Provide the [X, Y] coordinate of the cell's center where the given text is located.  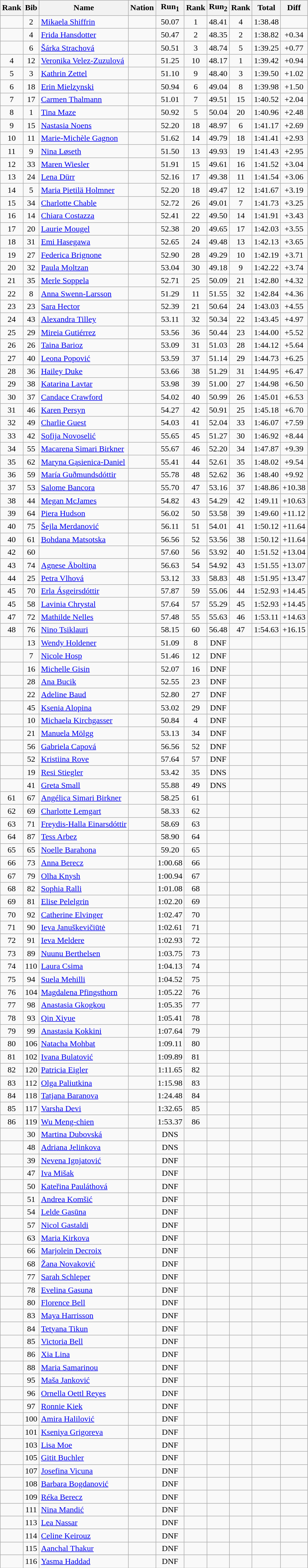
50.64 [218, 306]
52.72 [170, 203]
Charlotte Chable [84, 203]
Catherine Elvinger [84, 914]
Kseniya Grigoreva [84, 1432]
51.50 [170, 151]
55.88 [170, 785]
Maria Pietilä Holmner [84, 190]
Adeline Baud [84, 694]
1:42.19 [266, 255]
Laurie Mougel [84, 229]
Name [84, 8]
1:41.52 [266, 164]
Anastasia Gkogkou [84, 1005]
58 [31, 604]
1:42.80 [266, 280]
Lea Nassar [84, 1522]
1:05.41 [170, 1018]
49.47 [218, 190]
107 [31, 1471]
Réka Berecz [84, 1497]
Emi Hasegawa [84, 242]
51.27 [218, 436]
Maria Kirkova [84, 1238]
Martina Dubovská [84, 1134]
Amira Halilović [84, 1419]
Run1 [170, 8]
Olga Paliutkina [84, 1083]
Nicol Gastaldi [84, 1225]
1:51.55 [266, 565]
111 [31, 1510]
119 [31, 1121]
91 [31, 941]
114 [31, 1535]
1:11.65 [170, 1070]
98 [31, 1005]
Diff [294, 8]
+2.04 [294, 99]
109 [31, 1497]
51.14 [218, 358]
Run2 [218, 8]
48.41 [218, 22]
104 [31, 992]
Ronnie Kiek [84, 1406]
Šejla Merdanović [84, 527]
99 [31, 1031]
+3.65 [294, 242]
1:05.35 [170, 1005]
Ivana Bulatović [84, 1057]
Taina Barioz [84, 345]
Hailey Duke [84, 371]
1:09.11 [170, 1044]
Mathilde Nelles [84, 617]
1:51.52 [266, 552]
115 [31, 1548]
55.78 [170, 475]
Nina Løseth [84, 151]
1:41.91 [266, 216]
49.50 [218, 216]
1:02.93 [170, 941]
58.15 [170, 630]
51.62 [170, 138]
52.16 [170, 177]
54.03 [170, 423]
56.48 [218, 630]
Tetyana Tikun [84, 1328]
Macarena Simari Birkner [84, 449]
Yasma Haddad [84, 1562]
49.51 [218, 99]
1:04.52 [170, 979]
Qin Xiyue [84, 1018]
1:42.03 [266, 229]
+3.06 [294, 177]
1:09.89 [170, 1057]
101 [31, 1432]
Tess Arbez [84, 837]
1:41.67 [266, 190]
Greta Small [84, 785]
Piera Hudson [84, 513]
1:02.47 [170, 914]
55.06 [218, 591]
Mikaela Shiffrin [84, 22]
58.33 [170, 811]
50.51 [170, 48]
58.83 [218, 578]
+3.19 [294, 190]
Resi Stiegler [84, 772]
Celine Keirouz [84, 1535]
1:47.87 [266, 449]
108 [31, 1484]
58.25 [170, 798]
1:05.22 [170, 992]
Bib [31, 8]
+0.34 [294, 35]
56.63 [170, 565]
57.87 [170, 591]
Maša Janković [84, 1380]
+4.97 [294, 320]
57.60 [170, 552]
51.46 [170, 656]
52.65 [170, 242]
55.67 [170, 449]
50.92 [170, 113]
112 [31, 1083]
+3.74 [294, 268]
55.29 [218, 604]
54.27 [170, 410]
54.01 [218, 527]
Patricia Eigler [84, 1070]
Ornella Oettl Reyes [84, 1393]
1:46.92 [266, 436]
Maya Harrisson [84, 1315]
Anna Berecz [84, 863]
Tina Maze [84, 113]
Freydis-Halla Einarsdóttir [84, 824]
48.35 [218, 35]
Lisa Moe [84, 1445]
51.00 [218, 384]
1:46.07 [266, 423]
Ieva Meldere [84, 941]
1:02.61 [170, 927]
49.01 [218, 203]
1:01.08 [170, 889]
+13.47 [294, 578]
50.94 [170, 86]
Mireia Gutiérrez [84, 332]
1:03.75 [170, 953]
1:41.41 [266, 138]
53.13 [170, 734]
56.11 [170, 527]
51.01 [170, 99]
1:02.20 [170, 901]
53.09 [170, 345]
+3.55 [294, 229]
59.20 [170, 850]
+13.07 [294, 565]
53.11 [170, 320]
58.90 [170, 837]
Petra Vlhová [84, 578]
51.03 [218, 345]
Noelle Barahona [84, 850]
Evelina Gasuna [84, 1290]
+3.43 [294, 216]
54.29 [218, 500]
Iva Mišak [84, 1173]
+2.69 [294, 125]
1:41.54 [266, 177]
92 [31, 914]
Magdalena Pfingsthorn [84, 992]
Katarina Lavtar [84, 384]
+4.32 [294, 280]
Merle Soppela [84, 280]
Nicole Hosp [84, 656]
Barbara Bogdanović [84, 1484]
+3.04 [294, 164]
51.10 [170, 73]
+3.25 [294, 203]
52.71 [170, 280]
Andrea Komšić [84, 1199]
50.07 [170, 22]
58.69 [170, 824]
97 [31, 1406]
1:00.68 [170, 863]
55.63 [218, 617]
Nina Mandić [84, 1510]
1:49.11 [266, 500]
Ana Bucik [84, 682]
+6.47 [294, 371]
+8.44 [294, 436]
113 [31, 1522]
+7.59 [294, 423]
Angélica Simari Birkner [84, 798]
53.02 [170, 707]
Varsha Devi [84, 1108]
1:24.48 [170, 1096]
+1.02 [294, 73]
1:42.22 [266, 268]
1:39.42 [266, 61]
1:40.96 [266, 113]
Gitit Buchler [84, 1458]
Agnese Āboltiņa [84, 565]
88 [31, 1367]
Marjolein Decroix [84, 1251]
55.41 [170, 462]
49.61 [218, 164]
1:48.40 [266, 475]
+6.53 [294, 397]
+6.25 [294, 358]
1:54.63 [266, 630]
+11.12 [294, 513]
48.74 [218, 48]
50.84 [170, 720]
89 [31, 953]
Ieva Januškevičiūtė [84, 927]
Lavinia Chrystal [84, 604]
105 [31, 1458]
1:41.43 [266, 151]
Charlie Guest [84, 423]
1:44.98 [266, 384]
50.91 [218, 410]
1:44.95 [266, 371]
1:39.98 [266, 86]
55.70 [170, 487]
Veronika Velez-Zuzulová [84, 61]
Kathrin Zettel [84, 73]
Karen Persyn [84, 410]
52.80 [170, 694]
Tatjana Baranova [84, 1096]
Chiara Costazza [84, 216]
54.82 [170, 500]
Salome Bancora [84, 487]
Sofija Novoselić [84, 436]
55.65 [170, 436]
1:04.13 [170, 966]
49.38 [218, 177]
Natacha Mohbat [84, 1044]
+5.64 [294, 345]
+1.50 [294, 86]
53.58 [218, 513]
1:44.73 [266, 358]
+16.15 [294, 630]
1:48.86 [266, 487]
Laura Csima [84, 966]
Michelle Gisin [84, 669]
Wendy Holdener [84, 643]
50.34 [218, 320]
1:42.13 [266, 242]
100 [31, 1419]
53.16 [218, 487]
50.04 [218, 113]
1:42.84 [266, 293]
50.44 [218, 332]
+2.48 [294, 113]
54.02 [170, 397]
49.65 [218, 229]
49.79 [218, 138]
Anna Swenn-Larsson [84, 293]
Elise Pelelgrin [84, 901]
52.41 [170, 216]
+9.92 [294, 475]
53.98 [170, 384]
+4.36 [294, 293]
49.29 [218, 255]
52.61 [218, 462]
+4.55 [294, 306]
1:41.73 [266, 203]
53.59 [170, 358]
1:00.94 [170, 876]
51.55 [218, 293]
1:39.50 [266, 73]
Žana Novaković [84, 1264]
50.99 [218, 397]
+6.50 [294, 384]
+0.94 [294, 61]
1:38.48 [266, 22]
49.18 [218, 268]
52.62 [218, 475]
Šárka Strachová [84, 48]
Gabriela Capová [84, 746]
52.38 [170, 229]
106 [31, 1044]
Charlotte Lemgart [84, 811]
1:53.11 [266, 617]
52.90 [170, 255]
51.09 [170, 643]
Victoria Bell [84, 1341]
57.48 [170, 617]
+9.54 [294, 462]
1:53.37 [170, 1121]
51.25 [170, 61]
53.92 [218, 552]
Manuela Mölgg [84, 734]
52.07 [170, 669]
1:43.45 [266, 320]
Wu Meng-chien [84, 1121]
Olha Knysh [84, 876]
+13.04 [294, 552]
53.04 [170, 268]
+2.93 [294, 138]
Frida Hansdotter [84, 35]
103 [31, 1445]
52.39 [170, 306]
Federica Brignone [84, 255]
Total [266, 8]
53 [31, 487]
53.66 [170, 371]
Michaela Kirchgasser [84, 720]
53.12 [170, 578]
49.04 [218, 86]
Josefina Vicuna [84, 1471]
Aanchal Thakur [84, 1548]
+9.39 [294, 449]
48.97 [218, 125]
93 [31, 1018]
+5.52 [294, 332]
+2.95 [294, 151]
Lena Dürr [84, 177]
48.17 [218, 61]
1:44.12 [266, 345]
Erin Mielzynski [84, 86]
95 [31, 1380]
Erla Ásgeirsdóttir [84, 591]
Carmen Thalmann [84, 99]
96 [31, 1393]
1:43.03 [266, 306]
48.40 [218, 73]
1:48.02 [266, 462]
Anastasia Kokkini [84, 1031]
+10.38 [294, 487]
Bohdana Matsotska [84, 539]
Maryna Gąsienica-Daniel [84, 462]
1:44.00 [266, 332]
50.09 [218, 280]
Sophia Ralli [84, 889]
+0.77 [294, 48]
Nuunu Berthelsen [84, 953]
+3.71 [294, 255]
120 [31, 1070]
49.48 [218, 242]
1:40.52 [266, 99]
Alexandra Tilley [84, 320]
Megan McJames [84, 500]
1:51.95 [266, 578]
1:45.01 [266, 397]
1:45.18 [266, 410]
Florence Bell [84, 1303]
1:38.82 [266, 35]
1:15.98 [170, 1083]
Lelde Gasūna [84, 1212]
94 [31, 979]
102 [31, 1057]
1:49.60 [266, 513]
87 [31, 837]
52.04 [218, 423]
Kateřina Pauláthová [84, 1186]
María Guðmundsdóttir [84, 475]
52.55 [170, 682]
117 [31, 1108]
Sarah Schleper [84, 1277]
+14.63 [294, 617]
Nastasia Noens [84, 125]
90 [31, 927]
116 [31, 1562]
49.93 [218, 151]
Marie-Michèle Gagnon [84, 138]
Suela Mehilli [84, 979]
Adriana Jelinkova [84, 1148]
110 [31, 966]
Xia Lina [84, 1355]
Nation [142, 8]
1:07.64 [170, 1031]
Nino Tsiklauri [84, 630]
+6.70 [294, 410]
Leona Popović [84, 358]
118 [31, 1096]
51.91 [170, 164]
+10.63 [294, 500]
Candace Crawford [84, 397]
Maren Wiesler [84, 164]
Kristiina Rove [84, 759]
Paula Moltzan [84, 268]
1:41.17 [266, 125]
1:39.25 [266, 48]
Maria Samarinou [84, 1367]
54.92 [218, 565]
53.42 [170, 772]
50.47 [170, 35]
1:32.65 [170, 1108]
Sara Hector [84, 306]
Ksenia Alopina [84, 707]
56.02 [170, 513]
Nevena Ignjatović [84, 1160]
